From the cell containing the given text, extract its center point as [x, y] coordinate. 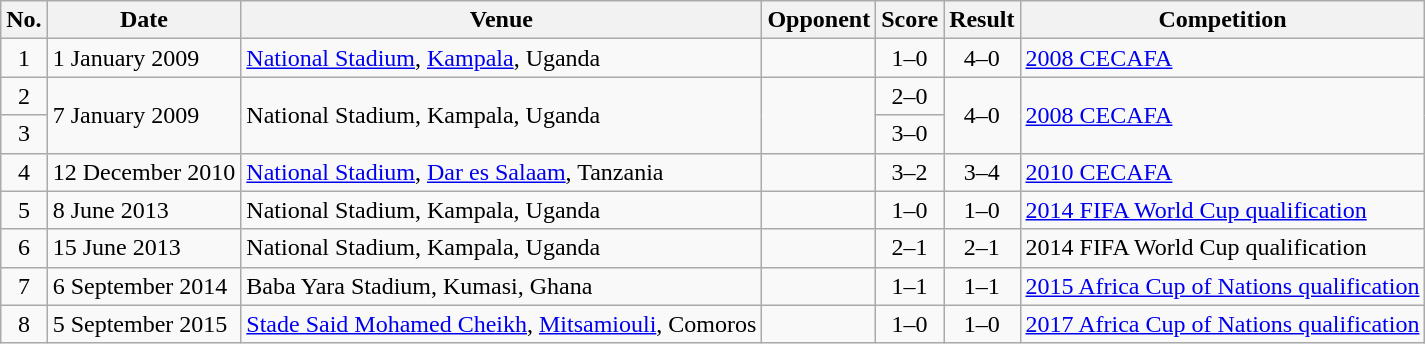
Score [910, 20]
Venue [502, 20]
Stade Said Mohamed Cheikh, Mitsamiouli, Comoros [502, 324]
15 June 2013 [144, 248]
2–0 [910, 96]
3–2 [910, 172]
2 [24, 96]
7 January 2009 [144, 115]
Opponent [819, 20]
No. [24, 20]
8 [24, 324]
5 [24, 210]
3–0 [910, 134]
3–4 [982, 172]
2017 Africa Cup of Nations qualification [1222, 324]
2010 CECAFA [1222, 172]
6 [24, 248]
1 [24, 58]
Baba Yara Stadium, Kumasi, Ghana [502, 286]
6 September 2014 [144, 286]
Date [144, 20]
5 September 2015 [144, 324]
2015 Africa Cup of Nations qualification [1222, 286]
8 June 2013 [144, 210]
7 [24, 286]
3 [24, 134]
National Stadium, Dar es Salaam, Tanzania [502, 172]
12 December 2010 [144, 172]
1 January 2009 [144, 58]
Result [982, 20]
4 [24, 172]
Competition [1222, 20]
